Scan for the cell matching the given text and deliver its [x, y] coordinate at center. 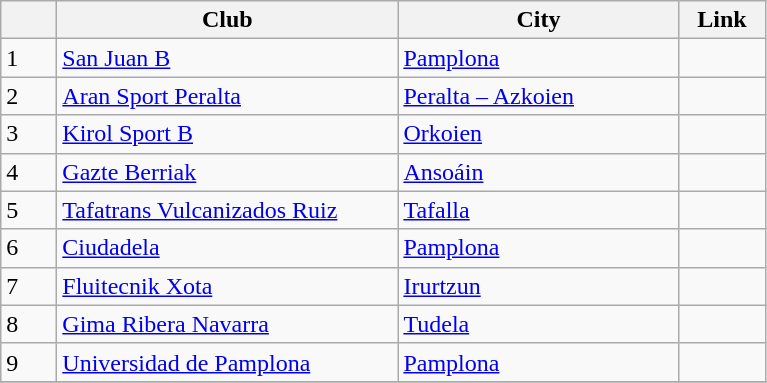
Gima Ribera Navarra [228, 324]
6 [29, 248]
Ansoáin [538, 172]
Peralta – Azkoien [538, 96]
Tafalla [538, 210]
Tudela [538, 324]
Aran Sport Peralta [228, 96]
Club [228, 20]
Gazte Berriak [228, 172]
Universidad de Pamplona [228, 362]
4 [29, 172]
Ciudadela [228, 248]
3 [29, 134]
City [538, 20]
2 [29, 96]
7 [29, 286]
San Juan B [228, 58]
1 [29, 58]
9 [29, 362]
8 [29, 324]
5 [29, 210]
Link [722, 20]
Irurtzun [538, 286]
Orkoien [538, 134]
Tafatrans Vulcanizados Ruiz [228, 210]
Fluitecnik Xota [228, 286]
Kirol Sport B [228, 134]
